Find where the given text appears and provide that cell's center as (x, y) coordinate. 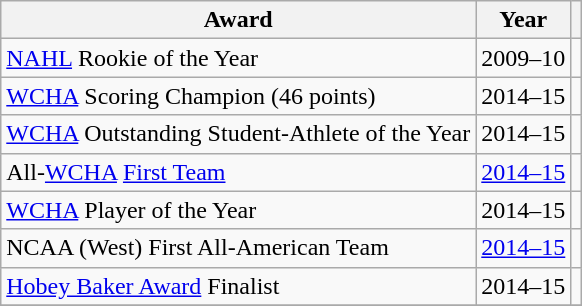
Year (524, 20)
All-WCHA First Team (238, 172)
WCHA Player of the Year (238, 210)
WCHA Outstanding Student-Athlete of the Year (238, 134)
NAHL Rookie of the Year (238, 58)
2009–10 (524, 58)
NCAA (West) First All-American Team (238, 248)
Hobey Baker Award Finalist (238, 286)
Award (238, 20)
WCHA Scoring Champion (46 points) (238, 96)
